Search for the cell housing the specified text and yield its (X, Y) center coordinate. 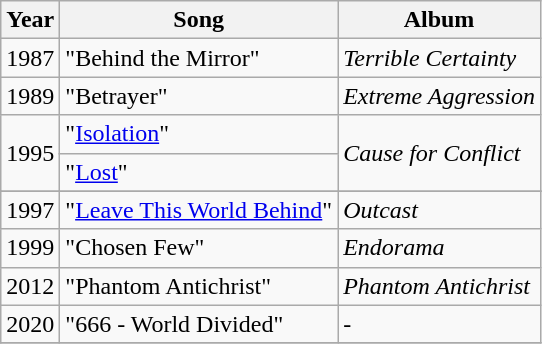
"Lost" (199, 172)
Endorama (440, 248)
"Betrayer" (199, 96)
"Behind the Mirror" (199, 58)
Terrible Certainty (440, 58)
"Chosen Few" (199, 248)
Extreme Aggression (440, 96)
Album (440, 20)
1987 (30, 58)
Outcast (440, 210)
"Phantom Antichrist" (199, 286)
Song (199, 20)
2020 (30, 324)
"Isolation" (199, 134)
"Leave This World Behind" (199, 210)
Phantom Antichrist (440, 286)
2012 (30, 286)
Year (30, 20)
"666 - World Divided" (199, 324)
1997 (30, 210)
1989 (30, 96)
1995 (30, 153)
Cause for Conflict (440, 153)
- (440, 324)
1999 (30, 248)
